Determine the [X, Y] coordinate at the center of the cell enclosing the given text.  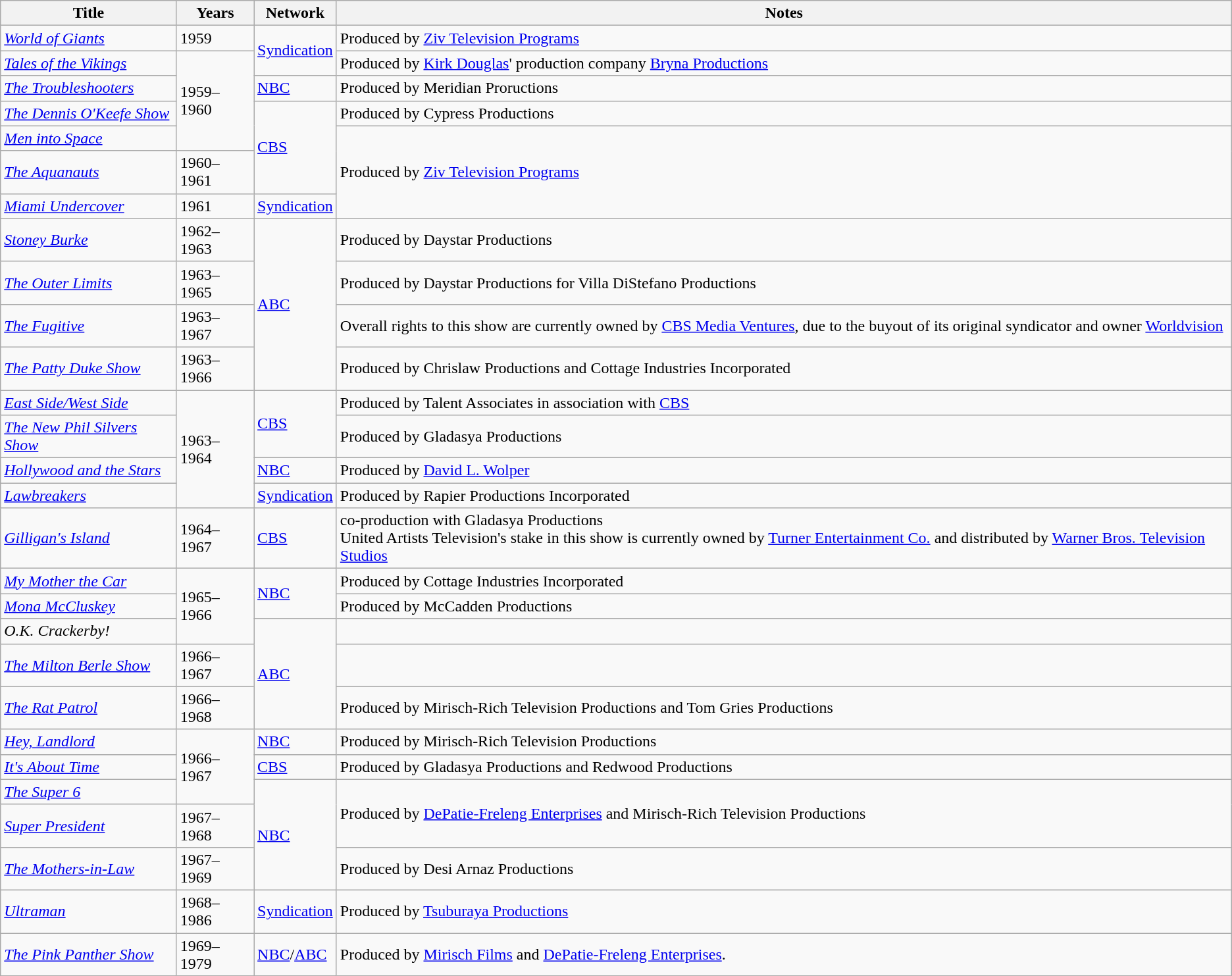
World of Giants [88, 38]
Produced by DePatie-Freleng Enterprises and Mirisch-Rich Television Productions [784, 813]
Produced by Meridian Proructions [784, 88]
The Outer Limits [88, 283]
The Mothers-in-Law [88, 869]
Produced by Desi Arnaz Productions [784, 869]
Produced by Mirisch Films and DePatie-Freleng Enterprises. [784, 954]
Produced by Mirisch-Rich Television Productions and Tom Gries Productions [784, 708]
The Super 6 [88, 792]
The Rat Patrol [88, 708]
The Aquanauts [88, 172]
Title [88, 13]
1960–1961 [215, 172]
1963–1965 [215, 283]
The New Phil Silvers Show [88, 437]
East Side/West Side [88, 402]
The Troubleshooters [88, 88]
Produced by Daystar Productions [784, 240]
It's About Time [88, 767]
Stoney Burke [88, 240]
Produced by Chrislaw Productions and Cottage Industries Incorporated [784, 369]
1959–1960 [215, 101]
Produced by David L. Wolper [784, 471]
1967–1968 [215, 825]
Hey, Landlord [88, 742]
Tales of the Vikings [88, 63]
Ultraman [88, 911]
1962–1963 [215, 240]
Produced by Gladasya Productions [784, 437]
Miami Undercover [88, 206]
NBC/ABC [295, 954]
1968–1986 [215, 911]
Years [215, 13]
The Fugitive [88, 325]
Produced by Cottage Industries Incorporated [784, 581]
Produced by Talent Associates in association with CBS [784, 402]
Produced by Tsuburaya Productions [784, 911]
O.K. Crackerby! [88, 631]
1966–1968 [215, 708]
The Patty Duke Show [88, 369]
Produced by Mirisch-Rich Television Productions [784, 742]
Produced by Rapier Productions Incorporated [784, 496]
Men into Space [88, 138]
The Dennis O'Keefe Show [88, 113]
1963–1964 [215, 449]
The Pink Panther Show [88, 954]
1967–1969 [215, 869]
Gilligan's Island [88, 538]
Overall rights to this show are currently owned by CBS Media Ventures, due to the buyout of its original syndicator and owner Worldvision [784, 325]
Produced by Daystar Productions for Villa DiStefano Productions [784, 283]
Lawbreakers [88, 496]
Super President [88, 825]
The Milton Berle Show [88, 665]
Network [295, 13]
1963–1966 [215, 369]
Mona McCluskey [88, 606]
Produced by Kirk Douglas' production company Bryna Productions [784, 63]
1959 [215, 38]
1969–1979 [215, 954]
Produced by McCadden Productions [784, 606]
1964–1967 [215, 538]
1961 [215, 206]
Produced by Cypress Productions [784, 113]
My Mother the Car [88, 581]
1965–1966 [215, 606]
Produced by Gladasya Productions and Redwood Productions [784, 767]
1963–1967 [215, 325]
Notes [784, 13]
Hollywood and the Stars [88, 471]
